Pinpoint the cell where the given text exists, returning its [x, y] midpoint coordinate. 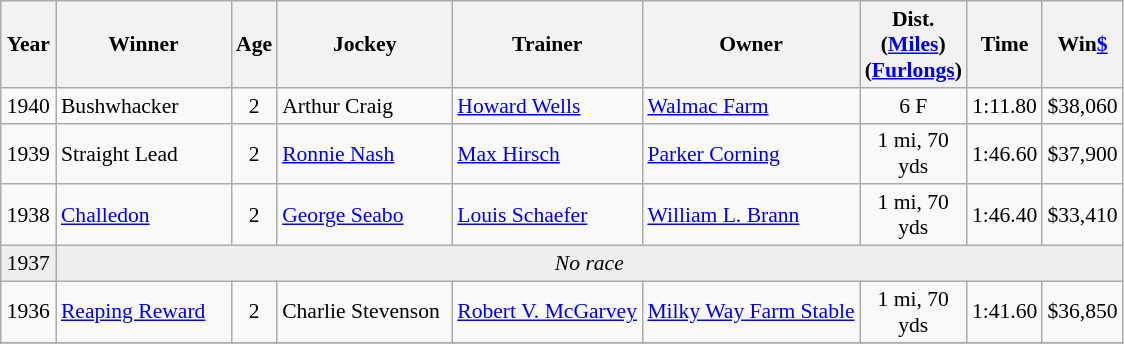
Win$ [1082, 44]
1:11.80 [1004, 106]
$38,060 [1082, 106]
Year [28, 44]
Jockey [364, 44]
Howard Wells [547, 106]
Charlie Stevenson [364, 312]
1940 [28, 106]
Arthur Craig [364, 106]
$36,850 [1082, 312]
George Seabo [364, 216]
Reaping Reward [144, 312]
6 F [914, 106]
Challedon [144, 216]
Bushwhacker [144, 106]
1:41.60 [1004, 312]
Winner [144, 44]
Ronnie Nash [364, 154]
Louis Schaefer [547, 216]
1936 [28, 312]
$33,410 [1082, 216]
1938 [28, 216]
1937 [28, 264]
Owner [750, 44]
Walmac Farm [750, 106]
Trainer [547, 44]
$37,900 [1082, 154]
No race [590, 264]
William L. Brann [750, 216]
Robert V. McGarvey [547, 312]
Dist. (Miles)(Furlongs) [914, 44]
Max Hirsch [547, 154]
Time [1004, 44]
Milky Way Farm Stable [750, 312]
Straight Lead [144, 154]
1:46.40 [1004, 216]
Age [254, 44]
Parker Corning [750, 154]
1939 [28, 154]
1:46.60 [1004, 154]
